Search for the cell housing the specified text and yield its [X, Y] center coordinate. 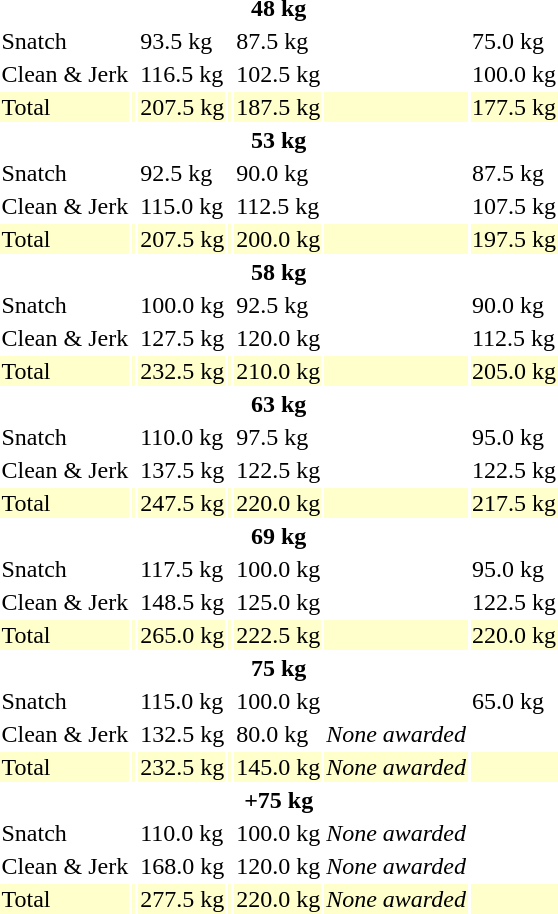
116.5 kg [182, 74]
265.0 kg [182, 635]
168.0 kg [182, 866]
+75 kg [278, 800]
148.5 kg [182, 602]
75 kg [278, 668]
75.0 kg [514, 41]
69 kg [278, 536]
127.5 kg [182, 338]
63 kg [278, 404]
145.0 kg [278, 767]
93.5 kg [182, 41]
97.5 kg [278, 437]
205.0 kg [514, 371]
200.0 kg [278, 239]
217.5 kg [514, 503]
53 kg [278, 140]
210.0 kg [278, 371]
80.0 kg [278, 734]
107.5 kg [514, 206]
187.5 kg [278, 107]
117.5 kg [182, 569]
247.5 kg [182, 503]
125.0 kg [278, 602]
65.0 kg [514, 701]
197.5 kg [514, 239]
58 kg [278, 272]
102.5 kg [278, 74]
132.5 kg [182, 734]
137.5 kg [182, 470]
177.5 kg [514, 107]
277.5 kg [182, 899]
222.5 kg [278, 635]
